For the text-containing cell, return its midpoint in [x, y] coordinate format. 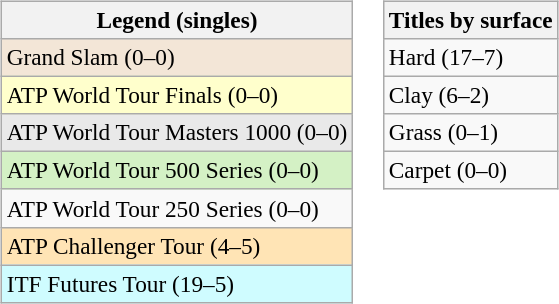
Grand Slam (0–0) [176, 57]
ATP World Tour 250 Series (0–0) [176, 208]
Carpet (0–0) [470, 171]
ATP Challenger Tour (4–5) [176, 246]
Clay (6–2) [470, 95]
Titles by surface [470, 20]
Grass (0–1) [470, 133]
ATP World Tour Finals (0–0) [176, 95]
Legend (singles) [176, 20]
ATP World Tour Masters 1000 (0–0) [176, 133]
Hard (17–7) [470, 57]
ITF Futures Tour (19–5) [176, 284]
ATP World Tour 500 Series (0–0) [176, 171]
